Locate the cell with the specified text and output its [X, Y] center coordinate. 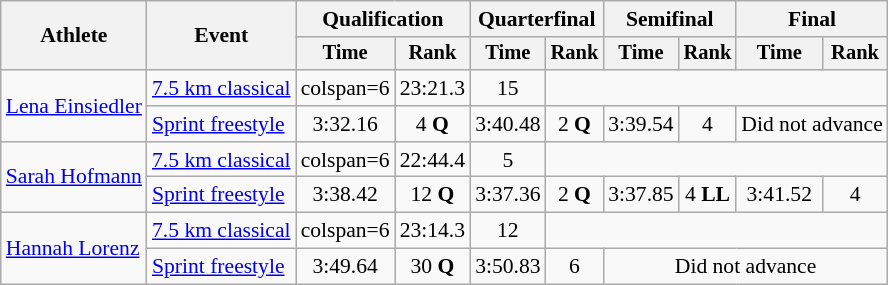
30 Q [432, 267]
23:21.3 [432, 88]
Final [812, 19]
Qualification [384, 19]
12 Q [432, 195]
Event [222, 36]
3:32.16 [346, 124]
6 [575, 267]
Quarterfinal [536, 19]
4 Q [432, 124]
3:37.36 [508, 195]
4 LL [708, 195]
23:14.3 [432, 231]
15 [508, 88]
3:39.54 [640, 124]
22:44.4 [432, 160]
Lena Einsiedler [74, 106]
5 [508, 160]
3:41.52 [779, 195]
3:38.42 [346, 195]
12 [508, 231]
Athlete [74, 36]
3:50.83 [508, 267]
Sarah Hofmann [74, 178]
Hannah Lorenz [74, 248]
Semifinal [670, 19]
3:49.64 [346, 267]
3:37.85 [640, 195]
3:40.48 [508, 124]
